From the cell containing the given text, extract its center point as [X, Y] coordinate. 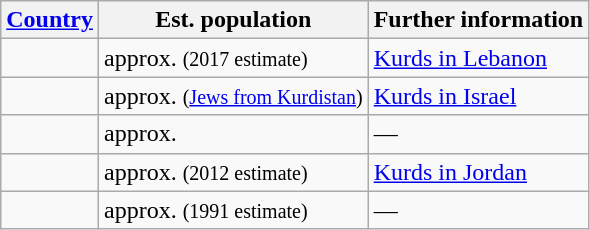
approx. (2017 estimate) [233, 58]
approx. (Jews from Kurdistan) [233, 96]
approx. [233, 134]
Kurds in Israel [478, 96]
approx. (1991 estimate) [233, 210]
approx. (2012 estimate) [233, 172]
Country [50, 20]
Est. population [233, 20]
Kurds in Lebanon [478, 58]
Further information [478, 20]
Kurds in Jordan [478, 172]
